Determine the [X, Y] coordinate at the center of the cell enclosing the given text.  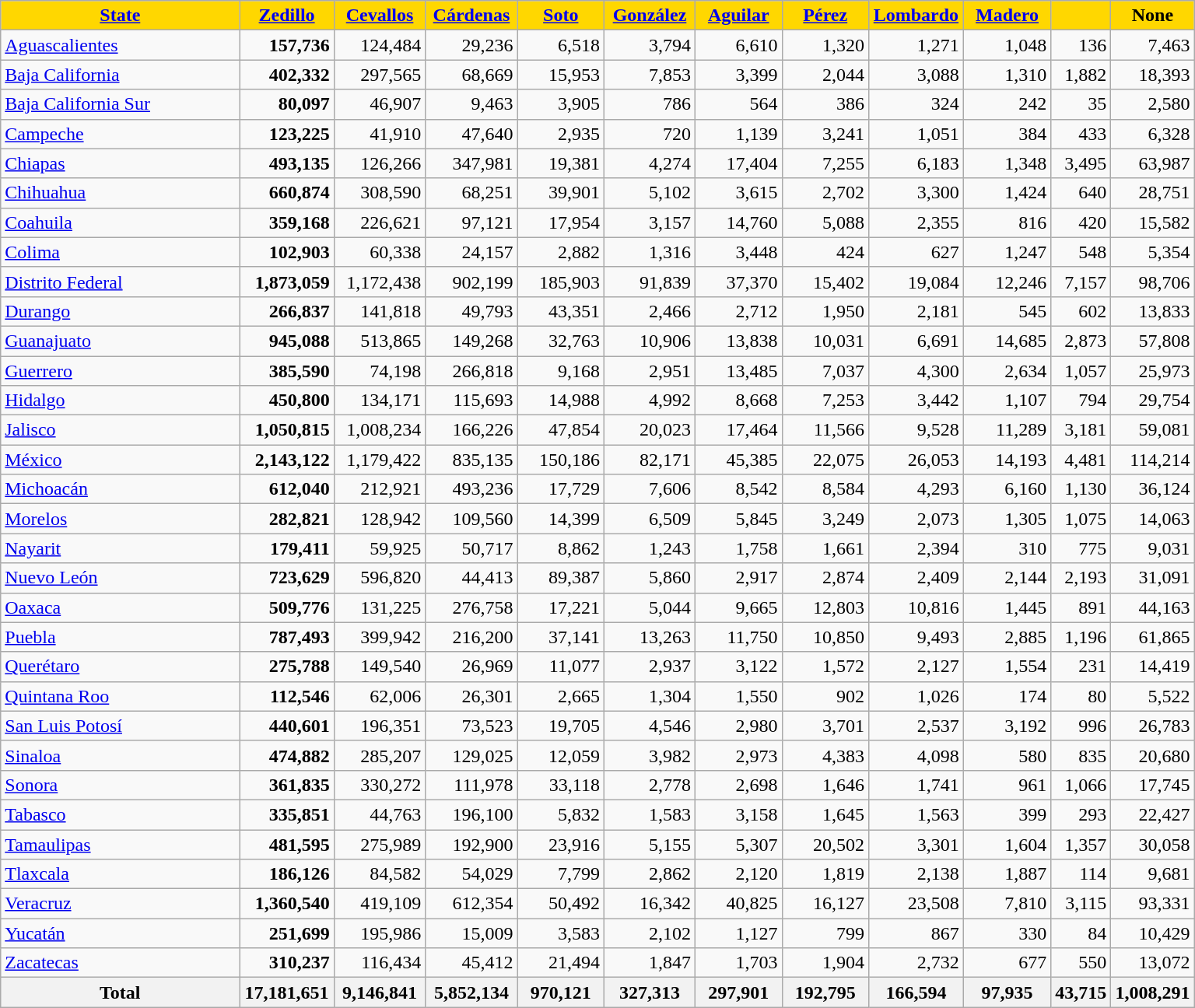
2,665 [560, 696]
44,413 [471, 578]
231 [1081, 667]
1,305 [1007, 519]
13,485 [738, 371]
310 [1007, 548]
12,246 [1007, 282]
2,580 [1153, 104]
Yucatán [120, 933]
7,799 [560, 874]
Baja California Sur [120, 104]
68,251 [471, 193]
33,118 [560, 785]
Aguilar [738, 16]
7,037 [825, 371]
1,424 [1007, 193]
7,463 [1153, 45]
23,916 [560, 844]
2,951 [649, 371]
Guerrero [120, 371]
129,025 [471, 755]
20,023 [649, 430]
775 [1081, 548]
6,518 [560, 45]
2,980 [738, 726]
114 [1081, 874]
2,885 [1007, 637]
602 [1081, 311]
2,409 [916, 578]
112,546 [286, 696]
2,732 [916, 963]
Distrito Federal [120, 282]
580 [1007, 755]
891 [1081, 607]
47,854 [560, 430]
3,181 [1081, 430]
47,640 [471, 134]
335,851 [286, 814]
10,031 [825, 341]
1,873,059 [286, 282]
4,098 [916, 755]
Madero [1007, 16]
126,266 [380, 163]
102,903 [286, 252]
91,839 [649, 282]
242 [1007, 104]
24,157 [471, 252]
3,583 [560, 933]
Coahuila [120, 222]
945,088 [286, 341]
124,484 [380, 45]
123,225 [286, 134]
1,107 [1007, 401]
282,821 [286, 519]
419,109 [380, 904]
192,795 [825, 992]
26,301 [471, 696]
Puebla [120, 637]
15,582 [1153, 222]
17,404 [738, 163]
1,008,291 [1153, 992]
Veracruz [120, 904]
3,905 [560, 104]
5,845 [738, 519]
564 [738, 104]
1,661 [825, 548]
308,590 [380, 193]
39,901 [560, 193]
677 [1007, 963]
Tamaulipas [120, 844]
166,594 [916, 992]
3,448 [738, 252]
3,158 [738, 814]
596,820 [380, 578]
25,973 [1153, 371]
1,887 [1007, 874]
330 [1007, 933]
45,385 [738, 460]
9,681 [1153, 874]
Tlaxcala [120, 874]
49,793 [471, 311]
5,832 [560, 814]
17,729 [560, 489]
17,954 [560, 222]
433 [1081, 134]
Aguascalientes [120, 45]
310,237 [286, 963]
26,969 [471, 667]
1,050,815 [286, 430]
386 [825, 104]
293 [1081, 814]
186,126 [286, 874]
150,186 [560, 460]
166,226 [471, 430]
11,566 [825, 430]
50,492 [560, 904]
195,986 [380, 933]
149,540 [380, 667]
40,825 [738, 904]
63,987 [1153, 163]
1,196 [1081, 637]
3,192 [1007, 726]
4,293 [916, 489]
Guanajuato [120, 341]
2,698 [738, 785]
1,847 [649, 963]
185,903 [560, 282]
Sonora [120, 785]
1,758 [738, 548]
4,481 [1081, 460]
493,236 [471, 489]
3,399 [738, 75]
Tabasco [120, 814]
799 [825, 933]
1,304 [649, 696]
12,803 [825, 607]
970,121 [560, 992]
Nayarit [120, 548]
8,862 [560, 548]
1,051 [916, 134]
347,981 [471, 163]
3,495 [1081, 163]
17,464 [738, 430]
266,837 [286, 311]
Lombardo [916, 16]
98,706 [1153, 282]
59,925 [380, 548]
11,289 [1007, 430]
115,693 [471, 401]
402,332 [286, 75]
4,546 [649, 726]
2,935 [560, 134]
3,115 [1081, 904]
2,874 [825, 578]
Campeche [120, 134]
2,181 [916, 311]
59,081 [1153, 430]
2,702 [825, 193]
9,168 [560, 371]
9,493 [916, 637]
2,778 [649, 785]
1,179,422 [380, 460]
11,077 [560, 667]
Cárdenas [471, 16]
1,604 [1007, 844]
80,097 [286, 104]
Zacatecas [120, 963]
266,818 [471, 371]
62,006 [380, 696]
327,313 [649, 992]
9,665 [738, 607]
9,528 [916, 430]
149,268 [471, 341]
627 [916, 252]
13,263 [649, 637]
21,494 [560, 963]
1,316 [649, 252]
996 [1081, 726]
7,157 [1081, 282]
196,100 [471, 814]
7,255 [825, 163]
10,850 [825, 637]
84 [1081, 933]
2,144 [1007, 578]
16,342 [649, 904]
17,181,651 [286, 992]
Oaxaca [120, 607]
5,307 [738, 844]
835 [1081, 755]
González [649, 16]
3,701 [825, 726]
93,331 [1153, 904]
Total [120, 992]
State [120, 16]
816 [1007, 222]
50,717 [471, 548]
1,139 [738, 134]
None [1153, 16]
4,992 [649, 401]
285,207 [380, 755]
1,048 [1007, 45]
1,550 [738, 696]
Chiapas [120, 163]
7,606 [649, 489]
45,412 [471, 963]
1,904 [825, 963]
1,741 [916, 785]
2,138 [916, 874]
5,522 [1153, 696]
3,442 [916, 401]
2,873 [1081, 341]
Chihuahua [120, 193]
23,508 [916, 904]
Sinaloa [120, 755]
22,427 [1153, 814]
612,354 [471, 904]
5,102 [649, 193]
545 [1007, 311]
14,063 [1153, 519]
251,699 [286, 933]
17,221 [560, 607]
1,075 [1081, 519]
902 [825, 696]
46,907 [380, 104]
37,370 [738, 282]
297,901 [738, 992]
22,075 [825, 460]
97,935 [1007, 992]
109,560 [471, 519]
2,634 [1007, 371]
Soto [560, 16]
35 [1081, 104]
493,135 [286, 163]
1,703 [738, 963]
18,393 [1153, 75]
157,736 [286, 45]
13,833 [1153, 311]
330,272 [380, 785]
6,691 [916, 341]
Baja California [120, 75]
19,381 [560, 163]
15,009 [471, 933]
116,434 [380, 963]
54,029 [471, 874]
226,621 [380, 222]
2,127 [916, 667]
60,338 [380, 252]
Zedillo [286, 16]
11,750 [738, 637]
1,243 [649, 548]
15,402 [825, 282]
17,745 [1153, 785]
359,168 [286, 222]
13,838 [738, 341]
2,073 [916, 519]
131,225 [380, 607]
1,247 [1007, 252]
41,910 [380, 134]
1,360,540 [286, 904]
141,818 [380, 311]
2,973 [738, 755]
1,310 [1007, 75]
6,610 [738, 45]
20,502 [825, 844]
84,582 [380, 874]
7,810 [1007, 904]
6,328 [1153, 134]
29,754 [1153, 401]
2,917 [738, 578]
192,900 [471, 844]
420 [1081, 222]
961 [1007, 785]
111,978 [471, 785]
26,783 [1153, 726]
37,141 [560, 637]
424 [825, 252]
275,989 [380, 844]
3,794 [649, 45]
2,466 [649, 311]
Durango [120, 311]
2,394 [916, 548]
28,751 [1153, 193]
640 [1081, 193]
3,300 [916, 193]
867 [916, 933]
1,445 [1007, 607]
5,088 [825, 222]
134,171 [380, 401]
297,565 [380, 75]
5,354 [1153, 252]
723,629 [286, 578]
5,860 [649, 578]
9,463 [471, 104]
275,788 [286, 667]
902,199 [471, 282]
20,680 [1153, 755]
80 [1081, 696]
3,241 [825, 134]
16,127 [825, 904]
1,130 [1081, 489]
787,493 [286, 637]
14,988 [560, 401]
5,852,134 [471, 992]
8,668 [738, 401]
1,008,234 [380, 430]
2,193 [1081, 578]
7,253 [825, 401]
179,411 [286, 548]
10,816 [916, 607]
29,236 [471, 45]
14,193 [1007, 460]
3,157 [649, 222]
481,595 [286, 844]
786 [649, 104]
550 [1081, 963]
6,160 [1007, 489]
450,800 [286, 401]
5,044 [649, 607]
Querétaro [120, 667]
57,808 [1153, 341]
32,763 [560, 341]
2,937 [649, 667]
2,355 [916, 222]
1,563 [916, 814]
1,819 [825, 874]
3,249 [825, 519]
2,102 [649, 933]
1,172,438 [380, 282]
136 [1081, 45]
43,351 [560, 311]
1,572 [825, 667]
6,509 [649, 519]
México [120, 460]
2,537 [916, 726]
4,300 [916, 371]
1,271 [916, 45]
660,874 [286, 193]
Michoacán [120, 489]
13,072 [1153, 963]
361,835 [286, 785]
114,214 [1153, 460]
399 [1007, 814]
12,059 [560, 755]
474,882 [286, 755]
612,040 [286, 489]
6,183 [916, 163]
Pérez [825, 16]
Morelos [120, 519]
440,601 [286, 726]
2,712 [738, 311]
1,127 [738, 933]
128,942 [380, 519]
1,026 [916, 696]
324 [916, 104]
548 [1081, 252]
10,906 [649, 341]
9,031 [1153, 548]
4,274 [649, 163]
212,921 [380, 489]
4,383 [825, 755]
1,348 [1007, 163]
1,645 [825, 814]
68,669 [471, 75]
2,143,122 [286, 460]
5,155 [649, 844]
30,058 [1153, 844]
97,121 [471, 222]
San Luis Potosí [120, 726]
1,583 [649, 814]
44,163 [1153, 607]
61,865 [1153, 637]
14,399 [560, 519]
1,554 [1007, 667]
2,120 [738, 874]
7,853 [649, 75]
89,387 [560, 578]
19,705 [560, 726]
1,646 [825, 785]
3,982 [649, 755]
Quintana Roo [120, 696]
3,122 [738, 667]
385,590 [286, 371]
3,088 [916, 75]
14,685 [1007, 341]
509,776 [286, 607]
3,615 [738, 193]
1,320 [825, 45]
8,542 [738, 489]
276,758 [471, 607]
36,124 [1153, 489]
14,419 [1153, 667]
196,351 [380, 726]
Jalisco [120, 430]
Nuevo León [120, 578]
43,715 [1081, 992]
216,200 [471, 637]
8,584 [825, 489]
513,865 [380, 341]
174 [1007, 696]
31,091 [1153, 578]
1,357 [1081, 844]
Cevallos [380, 16]
720 [649, 134]
1,882 [1081, 75]
2,862 [649, 874]
Hidalgo [120, 401]
384 [1007, 134]
399,942 [380, 637]
794 [1081, 401]
19,084 [916, 282]
82,171 [649, 460]
14,760 [738, 222]
9,146,841 [380, 992]
15,953 [560, 75]
73,523 [471, 726]
1,950 [825, 311]
2,044 [825, 75]
1,057 [1081, 371]
835,135 [471, 460]
44,763 [380, 814]
26,053 [916, 460]
2,882 [560, 252]
10,429 [1153, 933]
1,066 [1081, 785]
Colima [120, 252]
3,301 [916, 844]
74,198 [380, 371]
